From the cell containing the given text, extract its center point as [x, y] coordinate. 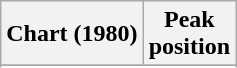
Peakposition [189, 34]
Chart (1980) [72, 34]
